Determine the (x, y) coordinate at the center of the cell enclosing the given text.  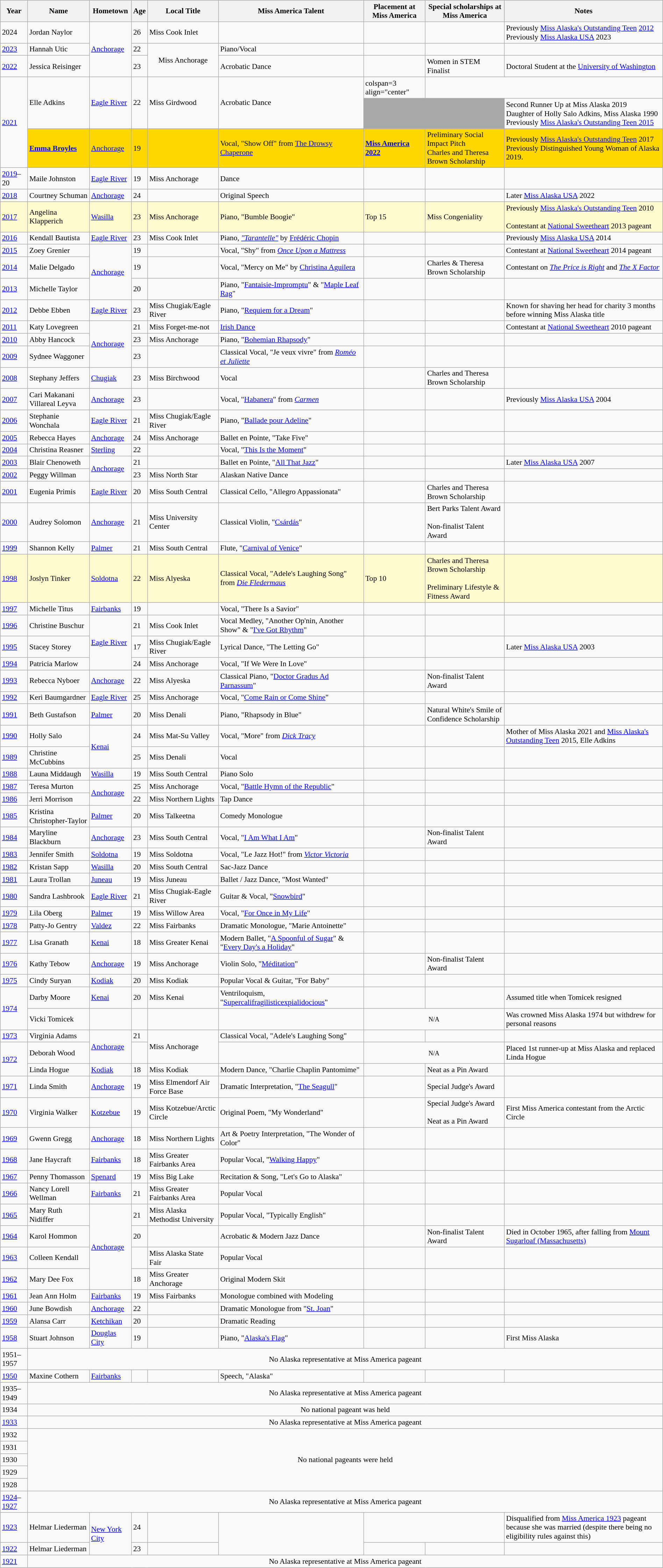
1971 (14, 1087)
Deborah Wood (59, 1053)
Piano/Vocal (291, 49)
Classical Vocal, "Je veux vivre" from Roméo et Juliette (291, 357)
Kristina Christopher-Taylor (59, 816)
Contestant at National Sweetheart 2010 pageant (583, 327)
Miss Congeniality (465, 217)
Irish Dance (291, 327)
Jean Ann Holm (59, 1296)
Violin Solo, "Méditation" (291, 964)
Natural White's Smile of Confidence Scholarship (465, 715)
Piano, "Fantaisie-Impromptu" & "Maple Leaf Rag" (291, 289)
Maile Johnston (59, 178)
Sydnee Waggoner (59, 357)
1985 (14, 816)
1950 (14, 1376)
Died in October 1965, after falling from Mount Sugarloaf (Massachusetts) (583, 1236)
Original Modern Skit (291, 1279)
1977 (14, 943)
Miss Greater Anchorage (183, 1279)
Katy Lovegreen (59, 327)
Sandra Lashbrook (59, 896)
colspan=3 align="center" (394, 87)
1924–1927 (14, 1502)
Michelle Titus (59, 609)
Lyrical Dance, "The Letting Go" (291, 647)
Special Judge's Award (465, 1087)
Elle Adkins (59, 103)
Christina Reasner (59, 450)
1923 (14, 1527)
Piano, "Bumble Boogie" (291, 217)
Stephanie Wonchala (59, 421)
Nancy Lorell Wellman (59, 1194)
Angelina Klapperich (59, 217)
Name (59, 11)
1951–1957 (14, 1360)
Popular Vocal, "Typically English" (291, 1215)
Maryline Blackburn (59, 837)
Later Miss Alaska USA 2007 (583, 463)
Stacey Storey (59, 647)
Classical Violin, "Csárdás" (291, 522)
Dramatic Monologue from "St. Joan" (291, 1309)
Original Poem, "My Wonderland" (291, 1113)
2000 (14, 522)
Special scholarships at Miss America (465, 11)
Women in STEM Finalist (465, 66)
Mother of Miss Alaska 2021 and Miss Alaska's Outstanding Teen 2015, Elle Adkins (583, 736)
Stuart Johnson (59, 1338)
Kendall Bautista (59, 238)
Vocal, "I Am What I Am" (291, 837)
1998 (14, 578)
Placed 1st runner-up at Miss Alaska and replaced Linda Hogue (583, 1053)
Peggy Willman (59, 475)
Jennifer Smith (59, 855)
Penny Thomasson (59, 1177)
Miss Greater Kenai (183, 943)
Notes (583, 11)
Zoey Grenier (59, 251)
Vocal, "For Once in My Life" (291, 913)
1981 (14, 879)
Miss America 2022 (394, 148)
Chugiak (110, 378)
Vocal, "Shy" from Once Upon a Mattress (291, 251)
Miss Mat-Su Valley (183, 736)
Vocal, "If We Were In Love" (291, 664)
1929 (14, 1473)
Miss Talkeetna (183, 816)
Assumed title when Tomicek resigned (583, 998)
Piano, "Tarantelle" by Frédéric Chopin (291, 238)
1961 (14, 1296)
Darby Moore (59, 998)
Vocal, "Mercy on Me" by Christina Aguilera (291, 268)
Miss Alaska Methodist University (183, 1215)
Original Speech (291, 195)
Vocal, "This Is the Moment" (291, 450)
Linda Hogue (59, 1070)
Tap Dance (291, 799)
2015 (14, 251)
No national pageants were held (345, 1460)
Lisa Granath (59, 943)
Comedy Monologue (291, 816)
Modern Ballet, "A Spoonful of Sugar" & "Every Day's a Holiday" (291, 943)
Vocal, "Show Off" from The Drowsy Chaperone (291, 148)
1986 (14, 799)
Miss Juneau (183, 879)
Mary Ruth Nidiffer (59, 1215)
Recitation & Song, "Let's Go to Alaska" (291, 1177)
Local Title (183, 11)
Malie Delgado (59, 268)
Previously Miss Alaska USA 2014 (583, 238)
June Bowdish (59, 1309)
Dramatic Reading (291, 1321)
Virginia Walker (59, 1113)
Gwenn Gregg (59, 1139)
1960 (14, 1309)
2018 (14, 195)
1922 (14, 1549)
Virginia Adams (59, 1036)
Jessica Reisinger (59, 66)
Miss University Center (183, 522)
Piano, "Ballade pour Adeline" (291, 421)
Rebecca Hayes (59, 438)
2010 (14, 340)
Piano, "Alaska's Flag" (291, 1338)
2008 (14, 378)
Colleen Kendall (59, 1257)
2017 (14, 217)
Jerri Morrison (59, 799)
1933 (14, 1423)
Courtney Schuman (59, 195)
Top 10 (394, 578)
Michelle Taylor (59, 289)
Piano, "Requiem for a Dream" (291, 311)
Alaskan Native Dance (291, 475)
2012 (14, 311)
First Miss Alaska (583, 1338)
Kathy Tebow (59, 964)
Previously Miss Alaska USA 2004 (583, 399)
Abby Hancock (59, 340)
1973 (14, 1036)
Classical Vocal, "Adele's Laughing Song" (291, 1036)
1988 (14, 774)
Audrey Solomon (59, 522)
Classical Piano, "Doctor Gradus Ad Parnassum" (291, 680)
Launa Middaugh (59, 774)
1962 (14, 1279)
Joslyn Tinker (59, 578)
Dance (291, 178)
Previously Miss Alaska's Outstanding Teen 2017Previously Distinguished Young Woman of Alaska 2019. (583, 148)
Miss North Star (183, 475)
Charles and Theresa Brown ScholarshipPreliminary Lifestyle & Fitness Award (465, 578)
1984 (14, 837)
Vocal, "Battle Hymn of the Republic" (291, 787)
1921 (14, 1561)
2022 (14, 66)
Piano, "Rhapsody in Blue" (291, 715)
26 (140, 32)
Contestant at National Sweetheart 2014 pageant (583, 251)
Later Miss Alaska USA 2022 (583, 195)
Karol Hommon (59, 1236)
Beth Gustafson (59, 715)
Charles & Theresa Brown Scholarship (465, 268)
Age (140, 11)
Vicki Tomicek (59, 1019)
Contestant on The Price is Right and The X Factor (583, 268)
Ballet en Pointe, "All That Jazz" (291, 463)
Flute, "Carnival of Venice" (291, 548)
Miss Kenai (183, 998)
1994 (14, 664)
Speech, "Alaska" (291, 1376)
Classical Cello, "Allegro Appassionata" (291, 492)
Miss Chugiak-Eagle River (183, 896)
Douglas City (110, 1338)
Miss Soldotna (183, 855)
Blair Chenoweth (59, 463)
1959 (14, 1321)
Later Miss Alaska USA 2003 (583, 647)
Ketchikan (110, 1321)
Sterling (110, 450)
Dramatic Monologue, "Marie Antoinette" (291, 926)
Piano, "Bohemian Rhapsody" (291, 340)
1993 (14, 680)
Valdez (110, 926)
1992 (14, 698)
1935–1949 (14, 1393)
Cari Makanani Villareal Leyva (59, 399)
Ballet / Jazz Dance, "Most Wanted" (291, 879)
Shannon Kelly (59, 548)
2014 (14, 268)
1978 (14, 926)
Doctoral Student at the University of Washington (583, 66)
1928 (14, 1485)
Spenard (110, 1177)
Miss Willow Area (183, 913)
Vocal Medley, "Another Op'nin, Another Show" & "I've Got Rhythm" (291, 625)
Patty-Jo Gentry (59, 926)
Juneau (110, 879)
2019–20 (14, 178)
Eugenia Primis (59, 492)
Piano Solo (291, 774)
Acrobatic & Modern Jazz Dance (291, 1236)
Alansa Carr (59, 1321)
2007 (14, 399)
Was crowned Miss Alaska 1974 but withdrew for personal reasons (583, 1019)
Vocal, "Le Jazz Hot!" from Victor Victoria (291, 855)
Placement at Miss America (394, 11)
Linda Smith (59, 1087)
Stephany Jeffers (59, 378)
Keri Baumgardner (59, 698)
Rebecca Nyboer (59, 680)
1972 (14, 1060)
Miss Big Lake (183, 1177)
1967 (14, 1177)
1991 (14, 715)
Jordan Naylor (59, 32)
Miss Birchwood (183, 378)
1932 (14, 1435)
Mary Dee Fox (59, 1279)
2013 (14, 289)
Hometown (110, 11)
Year (14, 11)
1996 (14, 625)
1990 (14, 736)
Lila Oberg (59, 913)
Holly Salo (59, 736)
Modern Dance, "Charlie Chaplin Pantomime" (291, 1070)
New York City (110, 1534)
2016 (14, 238)
Miss America Talent (291, 11)
17 (140, 647)
Cindy Suryan (59, 981)
1982 (14, 867)
1931 (14, 1447)
Laura Trollan (59, 879)
Miss Forget-me-not (183, 327)
1974 (14, 1008)
1989 (14, 757)
Guitar & Vocal, "Snowbird" (291, 896)
1980 (14, 896)
2009 (14, 357)
1970 (14, 1113)
2005 (14, 438)
No national pageant was held (345, 1410)
Special Judge's AwardNeat as a Pin Award (465, 1113)
1969 (14, 1139)
1930 (14, 1460)
Miss Alaska State Fair (183, 1257)
Debbe Ebben (59, 311)
Emma Broyles (59, 148)
Hannah Utic (59, 49)
2023 (14, 49)
First Miss America contestant from the Arctic Circle (583, 1113)
Preliminary Social Impact PitchCharles and Theresa Brown Scholarship (465, 148)
Vocal, "There Is a Savior" (291, 609)
Teresa Murton (59, 787)
Popular Vocal & Guitar, "For Baby" (291, 981)
Monologue combined with Modeling (291, 1296)
1987 (14, 787)
2002 (14, 475)
2024 (14, 32)
Second Runner Up at Miss Alaska 2019Daughter of Holly Salo Adkins, Miss Alaska 1990Previously Miss Alaska's Outstanding Teen 2015 (583, 113)
Dramatic Interpretation, "The Seagull" (291, 1087)
1965 (14, 1215)
2006 (14, 421)
Bert Parks Talent AwardNon-finalist Talent Award (465, 522)
1999 (14, 548)
Jane Haycraft (59, 1160)
Miss Elmendorf Air Force Base (183, 1087)
Miss Girdwood (183, 103)
2011 (14, 327)
Vocal, "Come Rain or Come Shine" (291, 698)
Kristan Sapp (59, 867)
Ballet en Pointe, "Take Five" (291, 438)
1934 (14, 1410)
Disqualified from Miss America 1923 pageant because she was married (despite there being no eligibility rules against this) (583, 1527)
1966 (14, 1194)
Kotzebue (110, 1113)
Ventriloquism, "Supercalifragilisticexpialidocious" (291, 998)
1997 (14, 609)
Popular Vocal, "Walking Happy" (291, 1160)
2003 (14, 463)
Neat as a Pin Award (465, 1070)
1976 (14, 964)
2021 (14, 122)
Art & Poetry Interpretation, "The Wonder of Color" (291, 1139)
Previously Miss Alaska's Outstanding Teen 2010Contestant at National Sweetheart 2013 pageant (583, 217)
Vocal, "Habanera" from Carmen (291, 399)
Miss Kotzebue/Arctic Circle (183, 1113)
Sac-Jazz Dance (291, 867)
Known for shaving her head for charity 3 months before winning Miss Alaska title (583, 311)
1958 (14, 1338)
1979 (14, 913)
1963 (14, 1257)
Christine Buschur (59, 625)
1964 (14, 1236)
2001 (14, 492)
Top 15 (394, 217)
2004 (14, 450)
Vocal, "More" from Dick Tracy (291, 736)
1995 (14, 647)
Previously Miss Alaska's Outstanding Teen 2012Previously Miss Alaska USA 2023 (583, 32)
Maxine Cothern (59, 1376)
1975 (14, 981)
Classical Vocal, "Adele's Laughing Song" from Die Fledermaus (291, 578)
1983 (14, 855)
1968 (14, 1160)
Christine McCubbins (59, 757)
Patricia Marlow (59, 664)
